Locate the cell with the specified text and output its [X, Y] center coordinate. 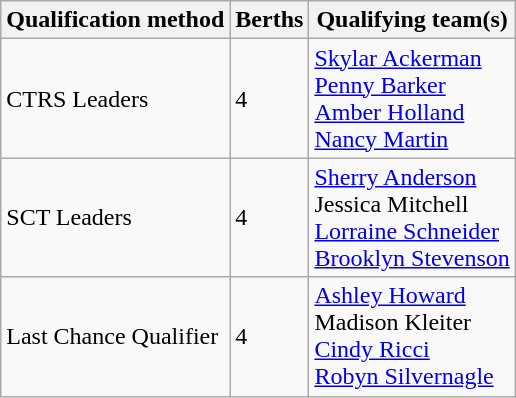
SCT Leaders [116, 218]
Qualifying team(s) [412, 20]
Sherry Anderson Jessica Mitchell Lorraine Schneider Brooklyn Stevenson [412, 218]
Qualification method [116, 20]
CTRS Leaders [116, 98]
Last Chance Qualifier [116, 336]
Skylar Ackerman Penny Barker Amber Holland Nancy Martin [412, 98]
Berths [270, 20]
Ashley Howard Madison Kleiter Cindy Ricci Robyn Silvernagle [412, 336]
